Detect which cell encompasses the target text, then output its (x, y) center coordinate. 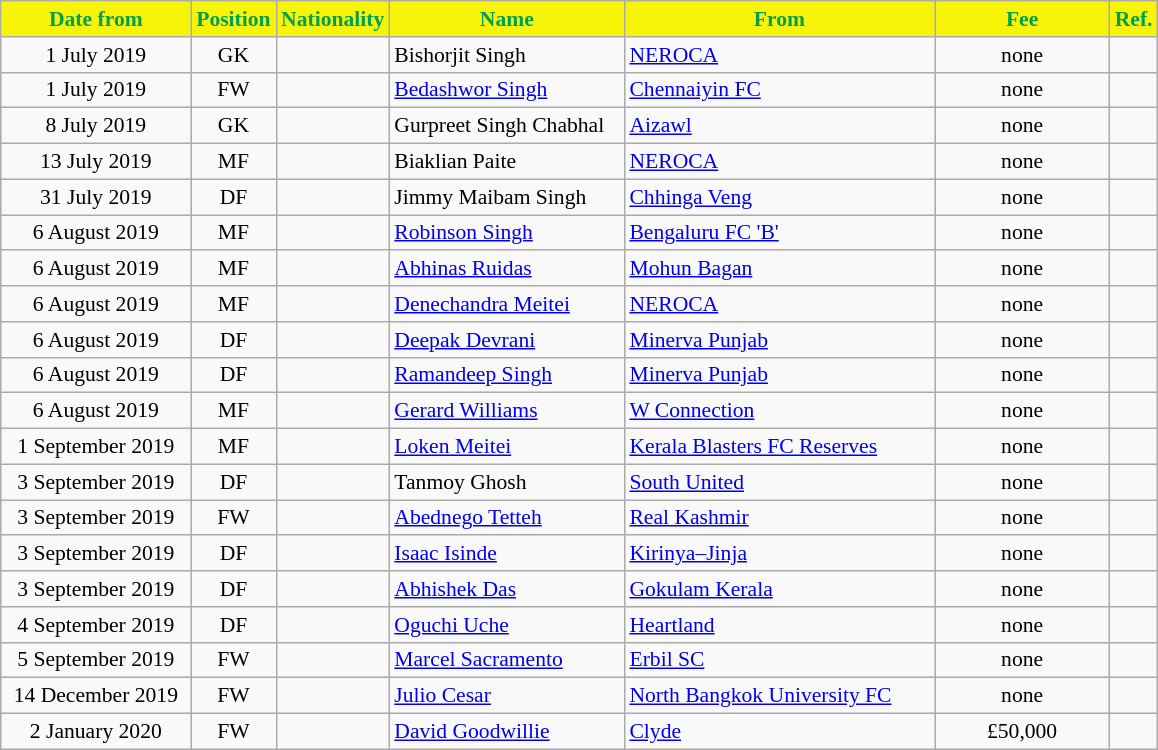
Chhinga Veng (779, 197)
Fee (1022, 19)
Marcel Sacramento (506, 660)
Oguchi Uche (506, 625)
8 July 2019 (96, 126)
Mohun Bagan (779, 269)
Chennaiyin FC (779, 90)
Denechandra Meitei (506, 304)
Julio Cesar (506, 696)
Robinson Singh (506, 233)
31 July 2019 (96, 197)
2 January 2020 (96, 732)
Deepak Devrani (506, 340)
Jimmy Maibam Singh (506, 197)
Abhishek Das (506, 589)
South United (779, 482)
North Bangkok University FC (779, 696)
Nationality (332, 19)
13 July 2019 (96, 162)
Gokulam Kerala (779, 589)
Clyde (779, 732)
Abednego Tetteh (506, 518)
Name (506, 19)
1 September 2019 (96, 447)
Heartland (779, 625)
14 December 2019 (96, 696)
Isaac Isinde (506, 554)
Loken Meitei (506, 447)
Ref. (1134, 19)
Date from (96, 19)
Biaklian Paite (506, 162)
Abhinas Ruidas (506, 269)
Ramandeep Singh (506, 375)
Aizawl (779, 126)
Position (234, 19)
5 September 2019 (96, 660)
Real Kashmir (779, 518)
Gurpreet Singh Chabhal (506, 126)
£50,000 (1022, 732)
Bedashwor Singh (506, 90)
Bishorjit Singh (506, 55)
Gerard Williams (506, 411)
4 September 2019 (96, 625)
Erbil SC (779, 660)
David Goodwillie (506, 732)
Bengaluru FC 'B' (779, 233)
W Connection (779, 411)
Kirinya–Jinja (779, 554)
From (779, 19)
Tanmoy Ghosh (506, 482)
Kerala Blasters FC Reserves (779, 447)
